Capture the cell that displays the provided text and extract its (X, Y) central coordinate. 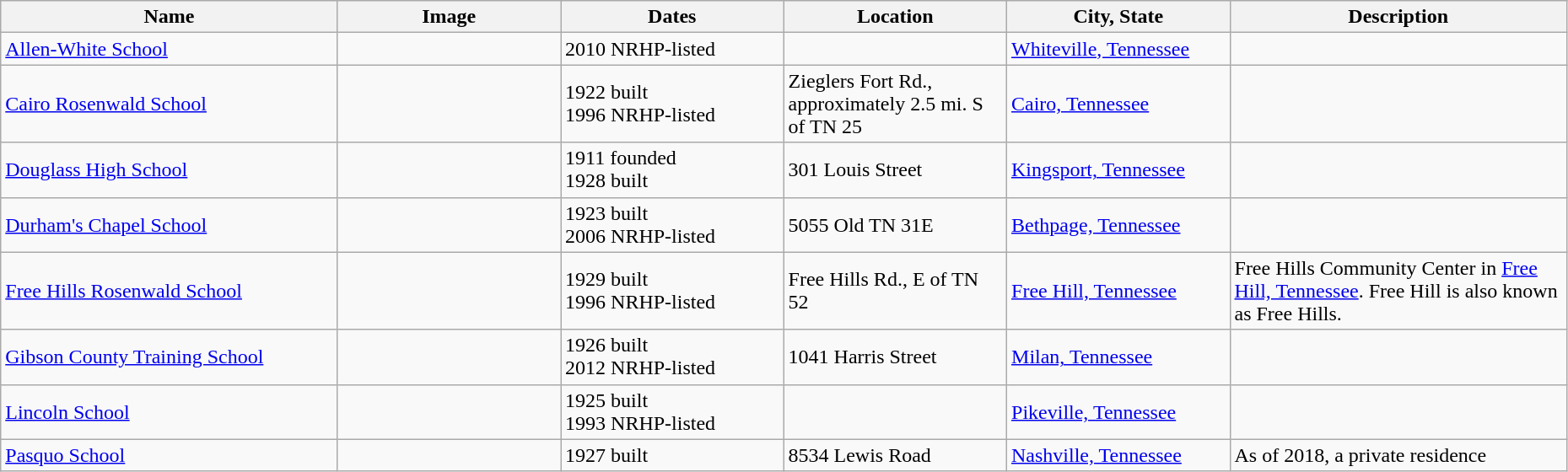
Free Hills Rd., E of TN 52 (895, 291)
Location (895, 17)
301 Louis Street (895, 170)
Zieglers Fort Rd., approximately 2.5 mi. S of TN 25 (895, 104)
5055 Old TN 31E (895, 224)
1922 built1996 NRHP-listed (672, 104)
Cairo, Tennessee (1118, 104)
Free Hills Community Center in Free Hill, Tennessee. Free Hill is also known as Free Hills. (1398, 291)
Nashville, Tennessee (1118, 455)
1923 built2006 NRHP-listed (672, 224)
As of 2018, a private residence (1398, 455)
1927 built (672, 455)
2010 NRHP-listed (672, 49)
Pasquo School (169, 455)
Douglass High School (169, 170)
Free Hills Rosenwald School (169, 291)
1926 built2012 NRHP-listed (672, 357)
Lincoln School (169, 411)
Description (1398, 17)
1929 built1996 NRHP-listed (672, 291)
Kingsport, Tennessee (1118, 170)
Gibson County Training School (169, 357)
1911 founded1928 built (672, 170)
Bethpage, Tennessee (1118, 224)
Milan, Tennessee (1118, 357)
Cairo Rosenwald School (169, 104)
Dates (672, 17)
Image (449, 17)
Name (169, 17)
City, State (1118, 17)
Durham's Chapel School (169, 224)
Whiteville, Tennessee (1118, 49)
Pikeville, Tennessee (1118, 411)
Allen-White School (169, 49)
1041 Harris Street (895, 357)
Free Hill, Tennessee (1118, 291)
8534 Lewis Road (895, 455)
1925 built1993 NRHP-listed (672, 411)
